Output the (X, Y) coordinate of the center of the cell containing the given text.  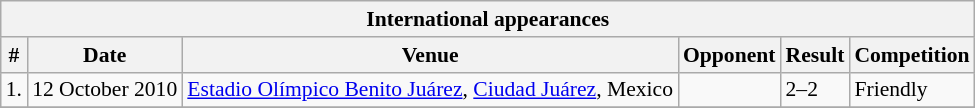
Estadio Olímpico Benito Juárez, Ciudad Juárez, Mexico (430, 90)
Date (104, 55)
Friendly (912, 90)
Venue (430, 55)
1. (14, 90)
# (14, 55)
2–2 (816, 90)
Result (816, 55)
Competition (912, 55)
Opponent (730, 55)
International appearances (488, 19)
12 October 2010 (104, 90)
